Determine the [X, Y] coordinate at the center of the cell enclosing the given text.  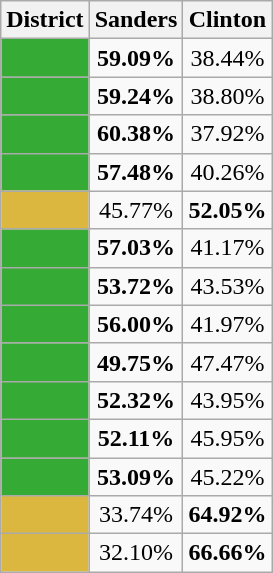
53.09% [136, 477]
57.03% [136, 248]
52.05% [228, 210]
56.00% [136, 324]
33.74% [136, 515]
52.32% [136, 400]
District [45, 20]
49.75% [136, 362]
43.95% [228, 400]
59.09% [136, 58]
Sanders [136, 20]
59.24% [136, 96]
38.80% [228, 96]
45.95% [228, 438]
40.26% [228, 172]
45.77% [136, 210]
53.72% [136, 286]
41.97% [228, 324]
Clinton [228, 20]
32.10% [136, 553]
52.11% [136, 438]
60.38% [136, 134]
45.22% [228, 477]
66.66% [228, 553]
57.48% [136, 172]
41.17% [228, 248]
47.47% [228, 362]
43.53% [228, 286]
64.92% [228, 515]
38.44% [228, 58]
37.92% [228, 134]
